Find where the given text appears and provide that cell's center as [X, Y] coordinate. 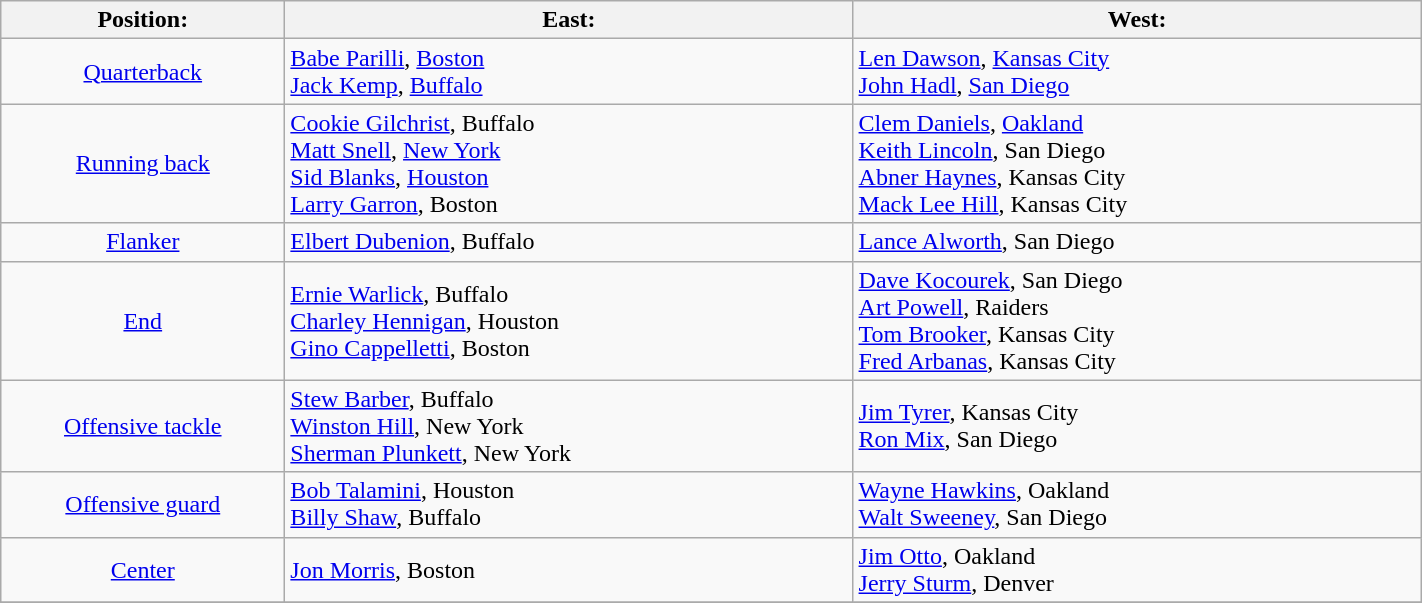
Quarterback [143, 72]
Offensive guard [143, 504]
Jim Otto, OaklandJerry Sturm, Denver [1137, 570]
Stew Barber, BuffaloWinston Hill, New YorkSherman Plunkett, New York [569, 426]
Position: [143, 20]
Jon Morris, Boston [569, 570]
Running back [143, 164]
Babe Parilli, BostonJack Kemp, Buffalo [569, 72]
Offensive tackle [143, 426]
Jim Tyrer, Kansas CityRon Mix, San Diego [1137, 426]
Lance Alworth, San Diego [1137, 242]
Len Dawson, Kansas CityJohn Hadl, San Diego [1137, 72]
End [143, 320]
Clem Daniels, OaklandKeith Lincoln, San DiegoAbner Haynes, Kansas CityMack Lee Hill, Kansas City [1137, 164]
West: [1137, 20]
East: [569, 20]
Ernie Warlick, BuffaloCharley Hennigan, HoustonGino Cappelletti, Boston [569, 320]
Dave Kocourek, San DiegoArt Powell, RaidersTom Brooker, Kansas CityFred Arbanas, Kansas City [1137, 320]
Center [143, 570]
Wayne Hawkins, OaklandWalt Sweeney, San Diego [1137, 504]
Elbert Dubenion, Buffalo [569, 242]
Flanker [143, 242]
Cookie Gilchrist, BuffaloMatt Snell, New YorkSid Blanks, HoustonLarry Garron, Boston [569, 164]
Bob Talamini, HoustonBilly Shaw, Buffalo [569, 504]
